Search for the cell housing the specified text and yield its [X, Y] center coordinate. 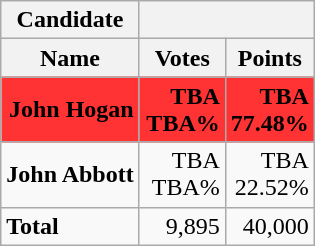
Total [70, 226]
9,895 [182, 226]
John Abbott [70, 174]
40,000 [270, 226]
TBA 22.52% [270, 174]
Name [70, 58]
John Hogan [70, 110]
Votes [182, 58]
Candidate [70, 20]
Points [270, 58]
TBA 77.48% [270, 110]
